Capture the cell that displays the provided text and extract its (x, y) central coordinate. 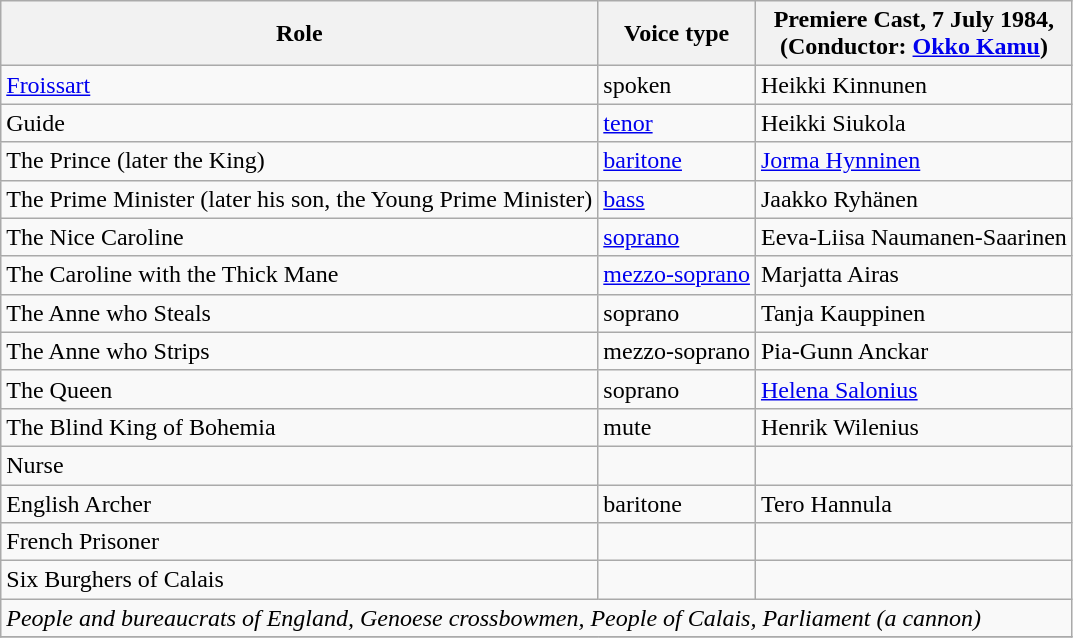
tenor (677, 123)
The Queen (300, 389)
Role (300, 34)
Six Burghers of Calais (300, 580)
Guide (300, 123)
Voice type (677, 34)
bass (677, 199)
Eeva-Liisa Naumanen-Saarinen (914, 237)
Heikki Kinnunen (914, 85)
The Prince (later the King) (300, 161)
Henrik Wilenius (914, 427)
Premiere Cast, 7 July 1984,(Conductor: Okko Kamu) (914, 34)
English Archer (300, 503)
Froissart (300, 85)
Nurse (300, 465)
The Blind King of Bohemia (300, 427)
Pia-Gunn Anckar (914, 351)
Tero Hannula (914, 503)
mute (677, 427)
spoken (677, 85)
The Anne who Steals (300, 313)
The Caroline with the Thick Mane (300, 275)
Tanja Kauppinen (914, 313)
The Prime Minister (later his son, the Young Prime Minister) (300, 199)
Jorma Hynninen (914, 161)
The Nice Caroline (300, 237)
People and bureaucrats of England, Genoese crossbowmen, People of Calais, Parliament (a cannon) (537, 618)
Jaakko Ryhänen (914, 199)
Marjatta Airas (914, 275)
French Prisoner (300, 542)
Helena Salonius (914, 389)
The Anne who Strips (300, 351)
Heikki Siukola (914, 123)
